Determine the (X, Y) coordinate at the center of the cell enclosing the given text.  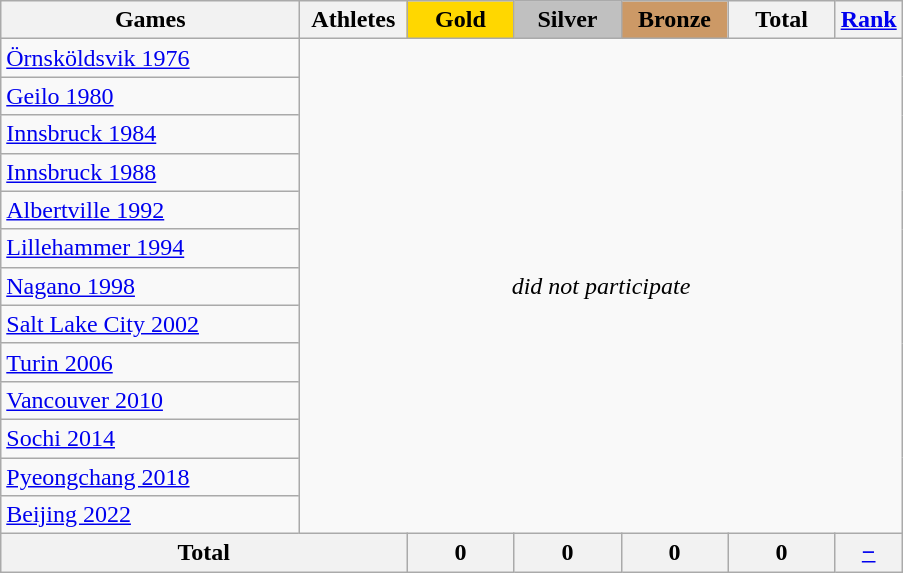
Vancouver 2010 (150, 400)
Lillehammer 1994 (150, 248)
Örnsköldsvik 1976 (150, 58)
Games (150, 20)
did not participate (601, 286)
− (868, 553)
Rank (868, 20)
Gold (460, 20)
Salt Lake City 2002 (150, 324)
Beijing 2022 (150, 515)
Innsbruck 1984 (150, 134)
Athletes (354, 20)
Innsbruck 1988 (150, 172)
Geilo 1980 (150, 96)
Pyeongchang 2018 (150, 477)
Silver (568, 20)
Turin 2006 (150, 362)
Bronze (674, 20)
Albertville 1992 (150, 210)
Nagano 1998 (150, 286)
Sochi 2014 (150, 438)
